From the cell containing the given text, extract its center point as (X, Y) coordinate. 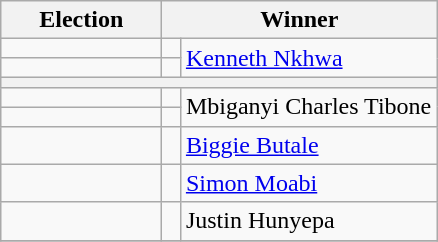
Kenneth Nkhwa (308, 58)
Biggie Butale (308, 145)
Mbiganyi Charles Tibone (308, 107)
Justin Hunyepa (308, 221)
Simon Moabi (308, 183)
Election (82, 20)
Winner (300, 20)
